Detect which cell encompasses the target text, then output its [x, y] center coordinate. 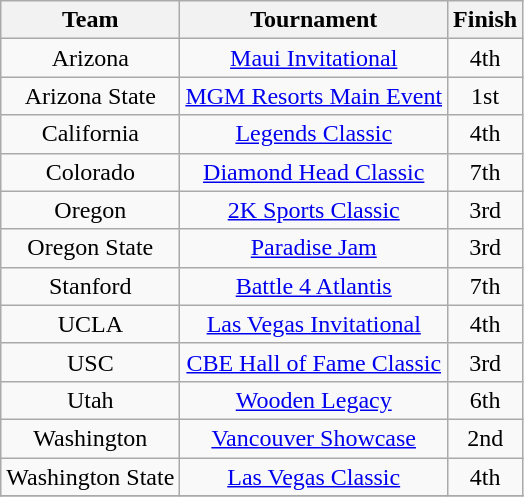
Vancouver Showcase [314, 438]
Paradise Jam [314, 248]
Maui Invitational [314, 58]
Battle 4 Atlantis [314, 286]
Team [90, 20]
Oregon [90, 210]
Washington [90, 438]
Stanford [90, 286]
2K Sports Classic [314, 210]
USC [90, 362]
MGM Resorts Main Event [314, 96]
Colorado [90, 172]
Oregon State [90, 248]
Tournament [314, 20]
Diamond Head Classic [314, 172]
6th [486, 400]
Las Vegas Classic [314, 477]
Washington State [90, 477]
Arizona State [90, 96]
Las Vegas Invitational [314, 324]
Finish [486, 20]
1st [486, 96]
Wooden Legacy [314, 400]
Utah [90, 400]
CBE Hall of Fame Classic [314, 362]
California [90, 134]
UCLA [90, 324]
Arizona [90, 58]
2nd [486, 438]
Legends Classic [314, 134]
